Provide the [X, Y] coordinate of the cell's center where the given text is located.  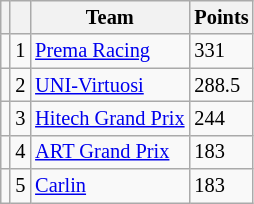
1 [20, 51]
331 [221, 51]
2 [20, 85]
Hitech Grand Prix [110, 118]
3 [20, 118]
244 [221, 118]
5 [20, 186]
4 [20, 152]
Team [110, 17]
Prema Racing [110, 51]
Carlin [110, 186]
UNI-Virtuosi [110, 85]
Points [221, 17]
ART Grand Prix [110, 152]
288.5 [221, 85]
